Detect which cell encompasses the target text, then output its [X, Y] center coordinate. 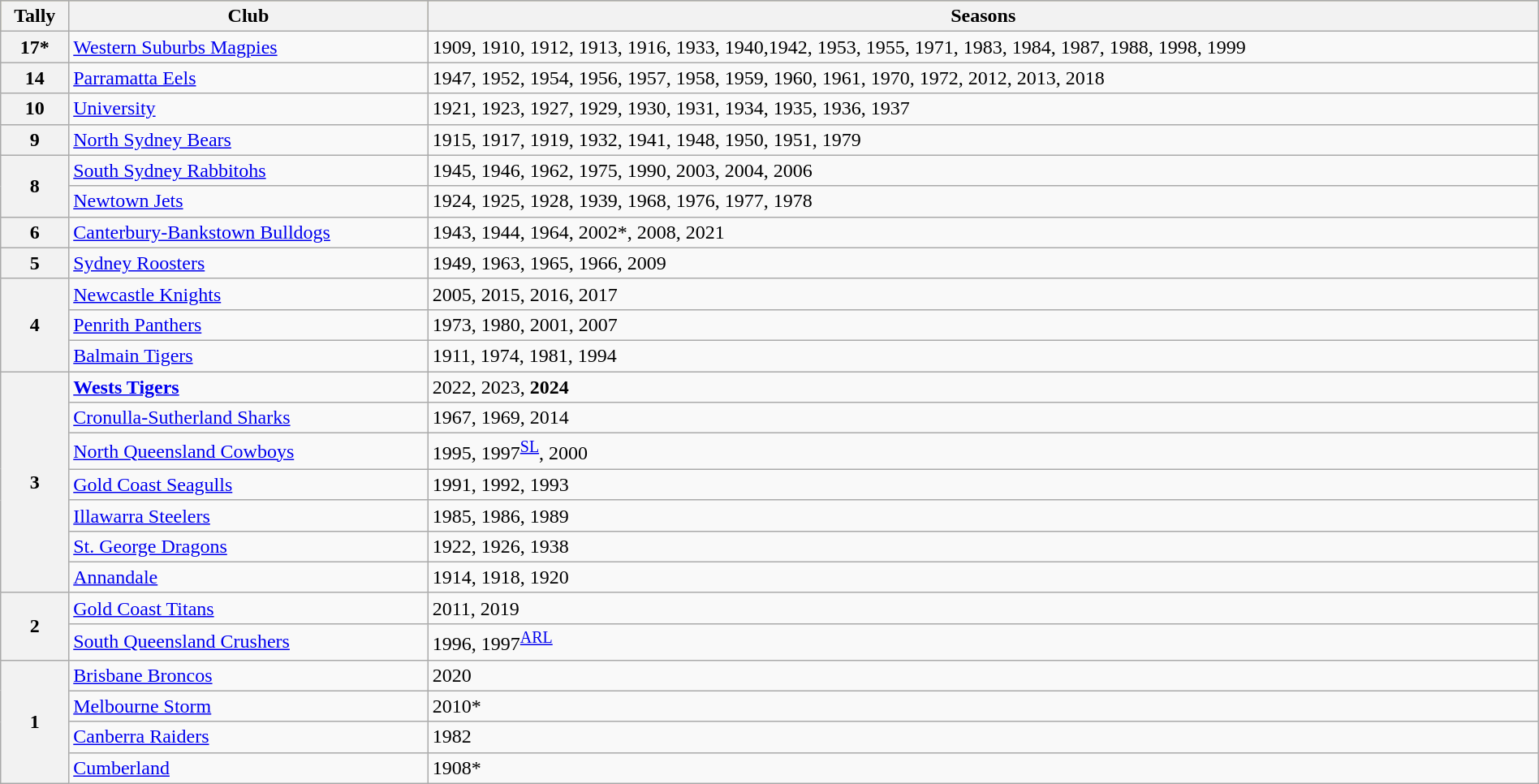
Illawarra Steelers [248, 515]
Parramatta Eels [248, 78]
1915, 1917, 1919, 1932, 1941, 1948, 1950, 1951, 1979 [983, 140]
Wests Tigers [248, 387]
5 [35, 263]
1921, 1923, 1927, 1929, 1930, 1931, 1934, 1935, 1936, 1937 [983, 109]
Newcastle Knights [248, 294]
6 [35, 232]
North Queensland Cowboys [248, 451]
1922, 1926, 1938 [983, 546]
Gold Coast Seagulls [248, 485]
2022, 2023, 2024 [983, 387]
1985, 1986, 1989 [983, 515]
Brisbane Broncos [248, 675]
1914, 1918, 1920 [983, 577]
1967, 1969, 2014 [983, 418]
2020 [983, 675]
North Sydney Bears [248, 140]
1996, 1997ARL [983, 641]
St. George Dragons [248, 546]
2005, 2015, 2016, 2017 [983, 294]
Gold Coast Titans [248, 608]
1982 [983, 737]
University [248, 109]
1 [35, 722]
South Sydney Rabbitohs [248, 170]
2011, 2019 [983, 608]
10 [35, 109]
Cronulla-Sutherland Sharks [248, 418]
South Queensland Crushers [248, 641]
Canberra Raiders [248, 737]
Annandale [248, 577]
1945, 1946, 1962, 1975, 1990, 2003, 2004, 2006 [983, 170]
Sydney Roosters [248, 263]
1995, 1997SL, 2000 [983, 451]
3 [35, 482]
1943, 1944, 1964, 2002*, 2008, 2021 [983, 232]
1911, 1974, 1981, 1994 [983, 355]
2 [35, 627]
1991, 1992, 1993 [983, 485]
1973, 1980, 2001, 2007 [983, 325]
2010* [983, 706]
1947, 1952, 1954, 1956, 1957, 1958, 1959, 1960, 1961, 1970, 1972, 2012, 2013, 2018 [983, 78]
Balmain Tigers [248, 355]
1924, 1925, 1928, 1939, 1968, 1976, 1977, 1978 [983, 201]
Seasons [983, 16]
8 [35, 186]
Penrith Panthers [248, 325]
Canterbury-Bankstown Bulldogs [248, 232]
Western Suburbs Magpies [248, 47]
Newtown Jets [248, 201]
Club [248, 16]
1908* [983, 768]
4 [35, 325]
Cumberland [248, 768]
1909, 1910, 1912, 1913, 1916, 1933, 1940,1942, 1953, 1955, 1971, 1983, 1984, 1987, 1988, 1998, 1999 [983, 47]
14 [35, 78]
Melbourne Storm [248, 706]
Tally [35, 16]
1949, 1963, 1965, 1966, 2009 [983, 263]
17* [35, 47]
9 [35, 140]
